Determine the (X, Y) coordinate at the center of the cell enclosing the given text.  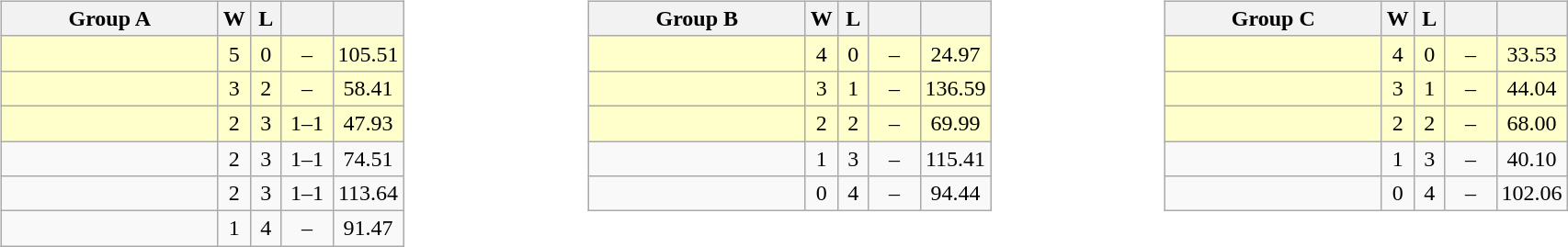
74.51 (368, 159)
5 (233, 53)
47.93 (368, 123)
94.44 (956, 194)
Group C (1273, 18)
113.64 (368, 194)
105.51 (368, 53)
24.97 (956, 53)
102.06 (1531, 194)
69.99 (956, 123)
91.47 (368, 229)
33.53 (1531, 53)
Group B (697, 18)
136.59 (956, 88)
Group A (109, 18)
58.41 (368, 88)
44.04 (1531, 88)
40.10 (1531, 159)
68.00 (1531, 123)
115.41 (956, 159)
